Search for the cell housing the specified text and yield its [X, Y] center coordinate. 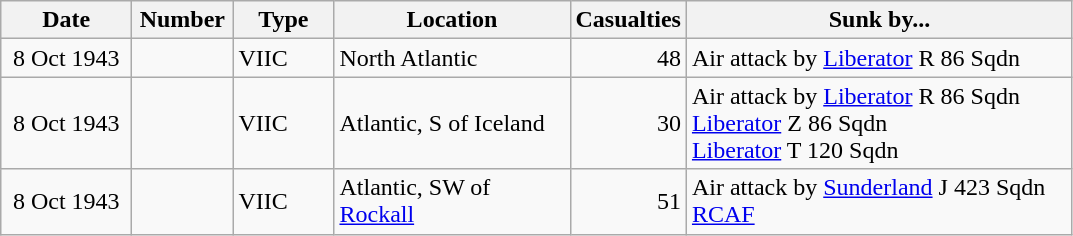
Date [66, 20]
Air attack by Liberator R 86 Sqdn Liberator Z 86 SqdnLiberator T 120 Sqdn [879, 123]
Atlantic, SW of Rockall [452, 202]
51 [628, 202]
Location [452, 20]
30 [628, 123]
Sunk by... [879, 20]
Casualties [628, 20]
48 [628, 58]
Atlantic, S of Iceland [452, 123]
Number [182, 20]
Air attack by Sunderland J 423 Sqdn RCAF [879, 202]
North Atlantic [452, 58]
Air attack by Liberator R 86 Sqdn [879, 58]
Type [284, 20]
